From the cell containing the given text, extract its center point as (x, y) coordinate. 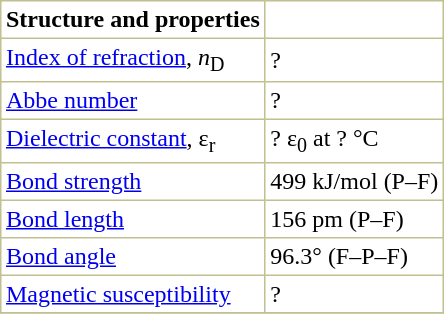
? ε0 at ? °C (354, 142)
Magnetic susceptibility (133, 295)
Bond angle (133, 257)
Bond strength (133, 182)
156 pm (P–F) (354, 220)
499 kJ/mol (P–F) (354, 182)
Dielectric constant, εr (133, 142)
Index of refraction, nD (133, 60)
96.3° (F–P–F) (354, 257)
Structure and properties (133, 20)
Abbe number (133, 101)
Bond length (133, 220)
